Determine the [X, Y] coordinate at the center of the cell enclosing the given text.  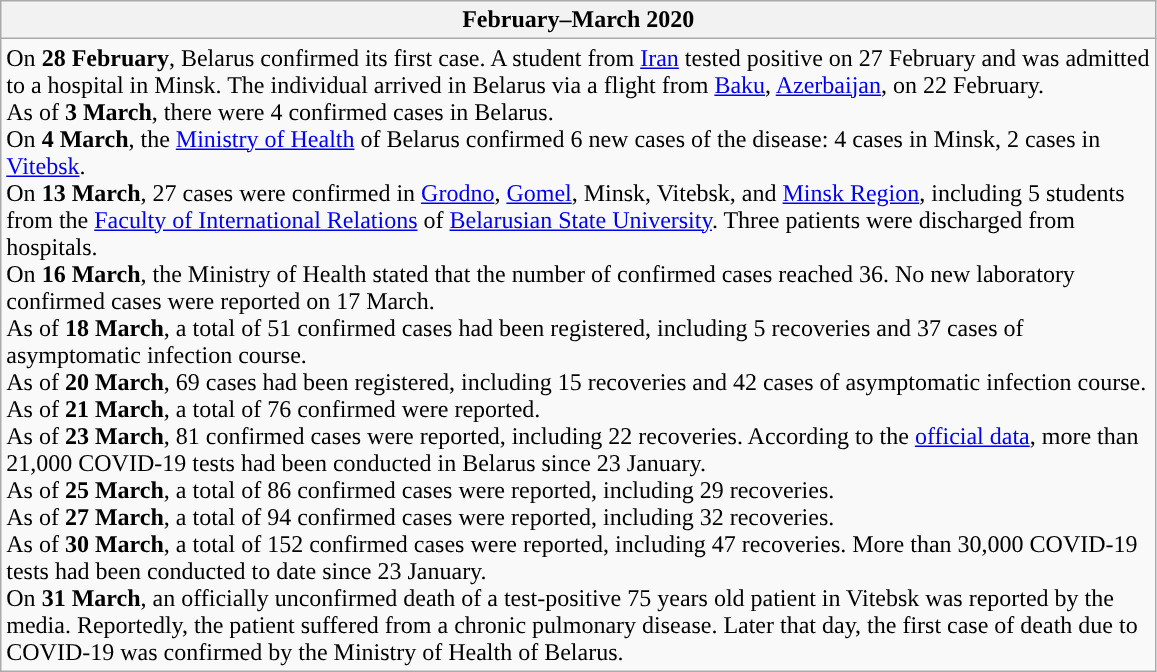
February–March 2020 [578, 20]
